Output the (x, y) coordinate of the center of the cell containing the given text.  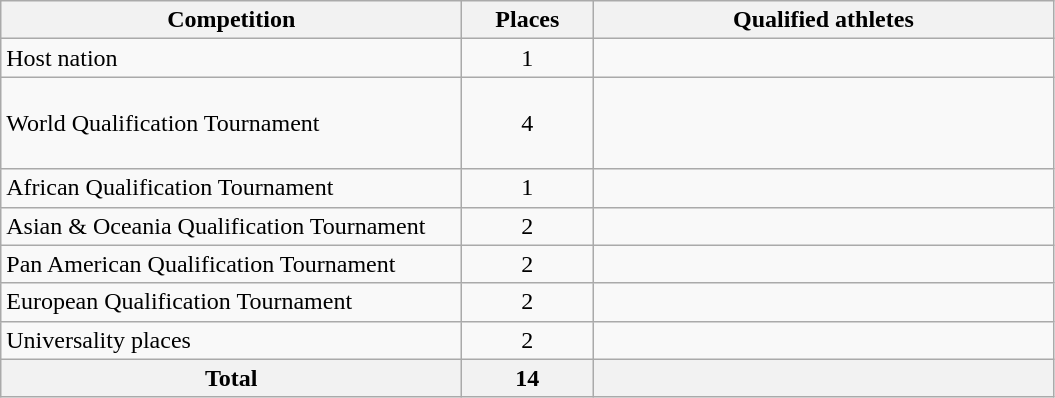
European Qualification Tournament (232, 302)
Pan American Qualification Tournament (232, 264)
World Qualification Tournament (232, 123)
4 (528, 123)
Asian & Oceania Qualification Tournament (232, 226)
Places (528, 20)
14 (528, 378)
Universality places (232, 340)
Total (232, 378)
Qualified athletes (824, 20)
Competition (232, 20)
Host nation (232, 58)
African Qualification Tournament (232, 188)
